Detect which cell encompasses the target text, then output its (X, Y) center coordinate. 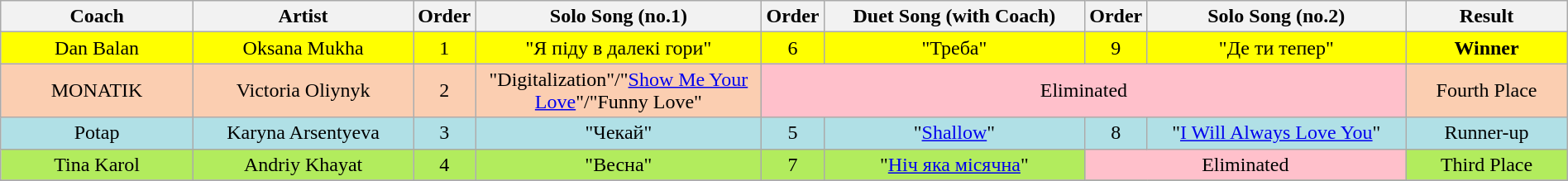
"I Will Always Love You" (1277, 133)
"Ніч яка місячна" (954, 164)
Tina Karol (98, 164)
6 (792, 48)
4 (445, 164)
Duet Song (with Coach) (954, 17)
Victoria Oliynyk (303, 91)
"Треба" (954, 48)
Third Place (1487, 164)
Solo Song (no.1) (619, 17)
Winner (1487, 48)
Fourth Place (1487, 91)
"Shallow" (954, 133)
Oksana Mukha (303, 48)
2 (445, 91)
Karyna Arsentyeva (303, 133)
7 (792, 164)
Solo Song (no.2) (1277, 17)
5 (792, 133)
Artist (303, 17)
"Digitalization"/"Show Me Your Love"/"Funny Love" (619, 91)
Result (1487, 17)
"Чекай" (619, 133)
9 (1116, 48)
MONATIK (98, 91)
1 (445, 48)
Dan Balan (98, 48)
Coach (98, 17)
8 (1116, 133)
Andriy Khayat (303, 164)
"Весна" (619, 164)
3 (445, 133)
"Я піду в далекі гори" (619, 48)
"Де ти тепер" (1277, 48)
Potap (98, 133)
Runner-up (1487, 133)
